Identify which cell holds the provided text, then report its (x, y) central coordinate. 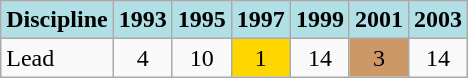
1999 (320, 20)
2003 (438, 20)
10 (202, 58)
1 (260, 58)
3 (378, 58)
1995 (202, 20)
4 (142, 58)
Lead (57, 58)
1993 (142, 20)
1997 (260, 20)
Discipline (57, 20)
2001 (378, 20)
